Return [x, y] of the center of cell containing provided text 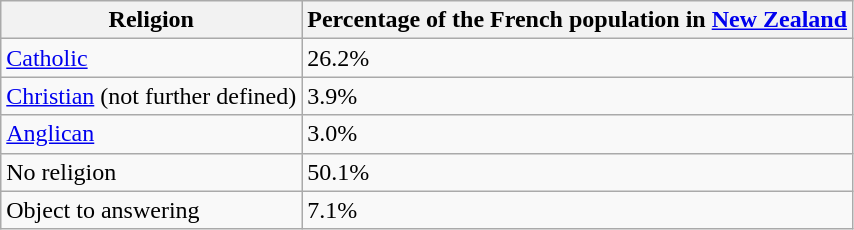
Religion [152, 20]
3.9% [578, 96]
No religion [152, 172]
Catholic [152, 58]
50.1% [578, 172]
3.0% [578, 134]
Christian (not further defined) [152, 96]
Percentage of the French population in New Zealand [578, 20]
7.1% [578, 210]
Anglican [152, 134]
Object to answering [152, 210]
26.2% [578, 58]
